Identify which cell holds the provided text, then report its (x, y) central coordinate. 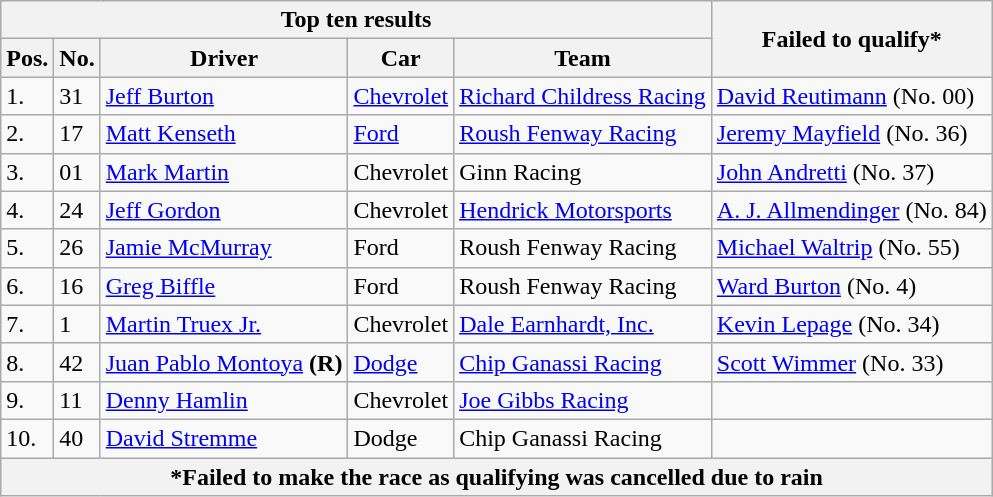
Top ten results (356, 20)
Ginn Racing (583, 172)
Team (583, 58)
10. (28, 438)
A. J. Allmendinger (No. 84) (852, 210)
Driver (224, 58)
Jamie McMurray (224, 248)
5. (28, 248)
11 (77, 400)
*Failed to make the race as qualifying was cancelled due to rain (497, 477)
David Reutimann (No. 00) (852, 96)
Juan Pablo Montoya (R) (224, 362)
7. (28, 324)
Dale Earnhardt, Inc. (583, 324)
24 (77, 210)
Car (401, 58)
John Andretti (No. 37) (852, 172)
Kevin Lepage (No. 34) (852, 324)
Hendrick Motorsports (583, 210)
Scott Wimmer (No. 33) (852, 362)
Joe Gibbs Racing (583, 400)
3. (28, 172)
Denny Hamlin (224, 400)
Martin Truex Jr. (224, 324)
4. (28, 210)
2. (28, 134)
Jeff Gordon (224, 210)
David Stremme (224, 438)
9. (28, 400)
Ward Burton (No. 4) (852, 286)
17 (77, 134)
8. (28, 362)
Jeremy Mayfield (No. 36) (852, 134)
Michael Waltrip (No. 55) (852, 248)
Pos. (28, 58)
40 (77, 438)
Failed to qualify* (852, 39)
42 (77, 362)
Richard Childress Racing (583, 96)
16 (77, 286)
Greg Biffle (224, 286)
Jeff Burton (224, 96)
31 (77, 96)
1. (28, 96)
01 (77, 172)
26 (77, 248)
6. (28, 286)
Matt Kenseth (224, 134)
1 (77, 324)
No. (77, 58)
Mark Martin (224, 172)
